Extract the [X, Y] coordinate from the center of the cell holding the provided text.  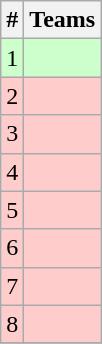
6 [12, 248]
4 [12, 172]
2 [12, 96]
3 [12, 134]
Teams [62, 20]
1 [12, 58]
# [12, 20]
8 [12, 324]
7 [12, 286]
5 [12, 210]
